From the cell containing the given text, extract its center point as [X, Y] coordinate. 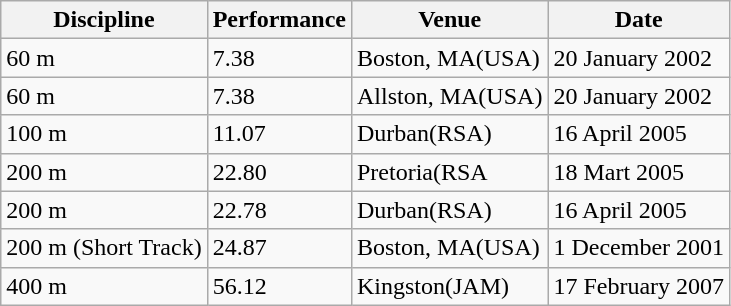
56.12 [279, 286]
Date [639, 20]
22.78 [279, 210]
100 m [104, 134]
22.80 [279, 172]
24.87 [279, 248]
17 February 2007 [639, 286]
18 Mart 2005 [639, 172]
Performance [279, 20]
1 December 2001 [639, 248]
Discipline [104, 20]
Allston, MA(USA) [449, 96]
200 m (Short Track) [104, 248]
Kingston(JAM) [449, 286]
400 m [104, 286]
Venue [449, 20]
11.07 [279, 134]
Pretoria(RSA [449, 172]
